Capture the cell that displays the provided text and extract its (X, Y) central coordinate. 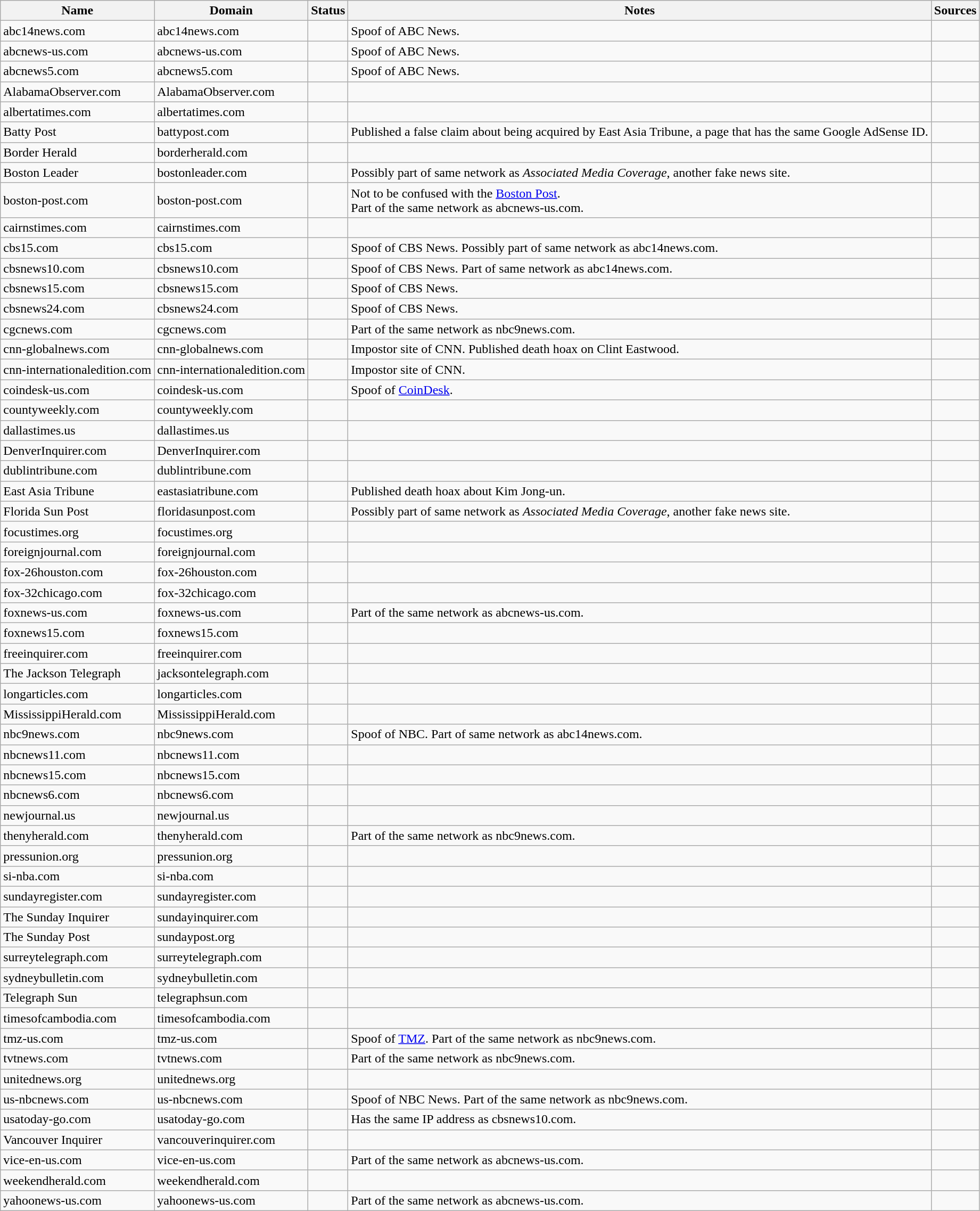
Published death hoax about Kim Jong-un. (640, 491)
The Jackson Telegraph (78, 674)
Border Herald (78, 152)
telegraphsun.com (231, 998)
Status (328, 11)
Boston Leader (78, 173)
Spoof of CoinDesk. (640, 390)
bostonleader.com (231, 173)
Batty Post (78, 132)
borderherald.com (231, 152)
Name (78, 11)
floridasunpost.com (231, 511)
vancouverinquirer.com (231, 1140)
Has the same IP address as cbsnews10.com. (640, 1119)
The Sunday Inquirer (78, 917)
Spoof of CBS News. Part of same network as abc14news.com. (640, 268)
sundayinquirer.com (231, 917)
Impostor site of CNN. (640, 370)
Spoof of NBC News. Part of the same network as nbc9news.com. (640, 1099)
Spoof of CBS News. Possibly part of same network as abc14news.com. (640, 248)
Impostor site of CNN. Published death hoax on Clint Eastwood. (640, 349)
eastasiatribune.com (231, 491)
Vancouver Inquirer (78, 1140)
Published a false claim about being acquired by East Asia Tribune, a page that has the same Google AdSense ID. (640, 132)
sundaypost.org (231, 937)
Telegraph Sun (78, 998)
Spoof of NBC. Part of same network as abc14news.com. (640, 734)
Spoof of TMZ. Part of the same network as nbc9news.com. (640, 1038)
Not to be confused with the Boston Post.Part of the same network as abcnews-us.com. (640, 200)
The Sunday Post (78, 937)
Domain (231, 11)
battypost.com (231, 132)
Notes (640, 11)
East Asia Tribune (78, 491)
jacksontelegraph.com (231, 674)
Sources (955, 11)
Florida Sun Post (78, 511)
